For the text-containing cell, return its midpoint in (X, Y) coordinate format. 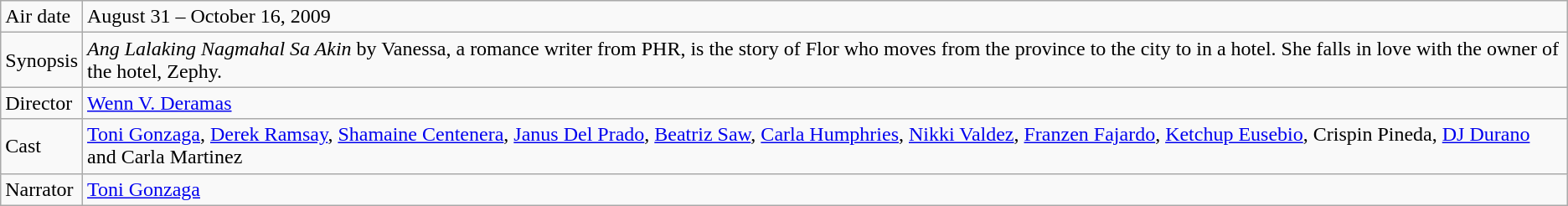
Toni Gonzaga (826, 189)
Air date (42, 17)
Wenn V. Deramas (826, 103)
Narrator (42, 189)
Cast (42, 146)
Director (42, 103)
August 31 – October 16, 2009 (826, 17)
Synopsis (42, 60)
